Pinpoint the cell where the given text exists, returning its [X, Y] midpoint coordinate. 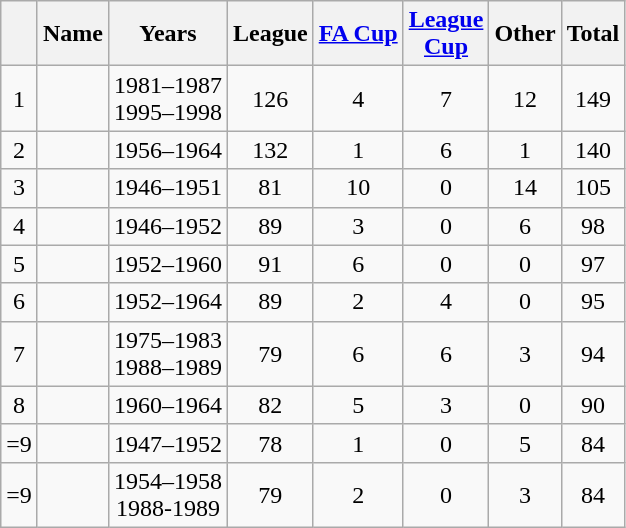
Years [168, 34]
94 [593, 354]
90 [593, 405]
105 [593, 188]
126 [270, 98]
FA Cup [358, 34]
LeagueCup [446, 34]
League [270, 34]
14 [525, 188]
Total [593, 34]
1956–1964 [168, 150]
8 [20, 405]
1975–19831988–1989 [168, 354]
1954–19581988-1989 [168, 494]
132 [270, 150]
12 [525, 98]
97 [593, 264]
82 [270, 405]
1946–1952 [168, 226]
Other [525, 34]
1947–1952 [168, 443]
78 [270, 443]
10 [358, 188]
149 [593, 98]
1952–1960 [168, 264]
140 [593, 150]
81 [270, 188]
Name [72, 34]
91 [270, 264]
98 [593, 226]
1946–1951 [168, 188]
1981–19871995–1998 [168, 98]
95 [593, 302]
1960–1964 [168, 405]
1952–1964 [168, 302]
